Find where the given text appears and provide that cell's center as [X, Y] coordinate. 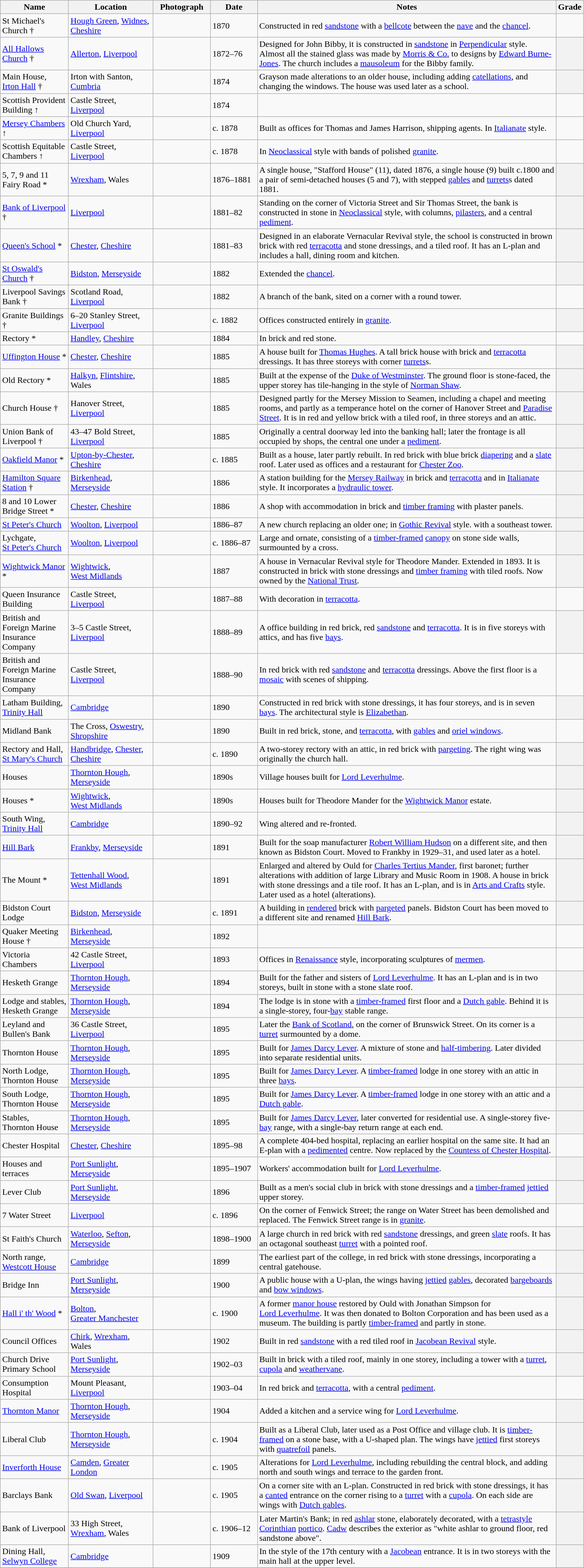
1895–1907 [234, 1169]
1896 [234, 1192]
Constructed in red sandstone with a bellcote between the nave and the chancel. [407, 26]
Grayson made alterations to an older house, including adding catellations, and changing the windows. The house was used later as a school. [407, 82]
Irton with Santon, Cumbria [111, 82]
South Wing,Trinity Hall [34, 824]
In brick and red stone. [407, 339]
All Hallows Church † [34, 54]
Built for James Darcy Lever. A mixture of stone and half-timbering. Later divided into separate residential units. [407, 1052]
Handley, Cheshire [111, 339]
Bank of Liverpool † [34, 212]
Handbridge, Chester, Cheshire [111, 754]
1887–88 [234, 599]
Originally a central doorway led into the banking hall; later the frontage is all occupied by shops, the central one under a pediment. [407, 436]
In the style of the 17th century with a Jacobean entrance. It is in two storeys with the main hall at the upper level. [407, 1557]
Rectory and Hall,St Mary's Church [34, 754]
1899 [234, 1262]
Lever Club [34, 1192]
Lychgate,St Peter's Church [34, 543]
43–47 Bold Street, Liverpool [111, 436]
North range,Westcott House [34, 1262]
Date [234, 7]
Name [34, 7]
Old Church Yard, Liverpool [111, 128]
Old Swan, Liverpool [111, 1495]
St Faith's Church [34, 1238]
Latham Building, Trinity Hall [34, 707]
Chester Hospital [34, 1145]
Council Offices [34, 1341]
Inverforth House [34, 1467]
1881–82 [234, 212]
Wrexham, Wales [111, 179]
St Michael'sChurch † [34, 26]
1876–1881 [234, 179]
Hall i' th' Wood * [34, 1313]
1892 [234, 936]
Hill Bark [34, 847]
Notes [407, 7]
Leyland and Bullen's Bank [34, 1029]
Built in red sandstone with a red tiled roof in Jacobean Revival style. [407, 1341]
Victoria Chambers [34, 960]
Rectory * [34, 339]
Stables,Thornton House [34, 1122]
Old Rectory * [34, 380]
Quaker Meeting House † [34, 936]
Hanover Street, Liverpool [111, 408]
The earliest part of the college, in red brick with stone dressings, incorporating a central gatehouse. [407, 1262]
Built in red brick, stone, and terracotta, with gables and oriel windows. [407, 731]
c. 1886–87 [234, 543]
In Neoclassical style with bands of polished granite. [407, 152]
33 High Street, Wrexham, Wales [111, 1528]
Village houses built for Lord Leverhulme. [407, 777]
Frankby, Merseyside [111, 847]
Waterloo, Sefton, Merseyside [111, 1238]
Liverpool Savings Bank † [34, 297]
Bridge Inn [34, 1285]
1888–90 [234, 674]
Halkyn, Flintshire, Wales [111, 380]
Built as offices for Thomas and James Harrison, shipping agents. In Italianate style. [407, 128]
Built for James Darcy Lever. A timber-framed lodge in one storey with an attic and a Dutch gable. [407, 1099]
36 Castle Street, Liverpool [111, 1029]
Church Drive Primary School [34, 1364]
1893 [234, 960]
1872–76 [234, 54]
Upton-by-Chester, Cheshire [111, 460]
3–5 Castle Street, Liverpool [111, 632]
Scotland Road, Liverpool [111, 297]
Built as a men's social club in brick with stone dressings and a timber-framed jettied upper storey. [407, 1192]
1902–03 [234, 1364]
North Lodge,Thornton House [34, 1075]
Tettenhall Wood,West Midlands [111, 880]
A public house with a U-plan, the wings having jettied gables, decorated bargeboards and bow windows. [407, 1285]
Barclays Bank [34, 1495]
A building in rendered brick with pargeted panels. Bidston Court has been moved to a different site and renamed Hill Bark. [407, 913]
5, 7, 9 and 11 Fairy Road * [34, 179]
Bolton,Greater Manchester [111, 1313]
Lodge and stables, Hesketh Grange [34, 1006]
Thornton Manor [34, 1411]
Later the Bank of Scotland, on the corner of Brunswick Street. On its corner is a turret surmounted by a dome. [407, 1029]
Alterations for Lord Leverhulme, including rebuilding the central block, and adding north and south wings and terrace to the garden front. [407, 1467]
The Cross, Oswestry, Shropshire [111, 731]
1895–98 [234, 1145]
Extended the chancel. [407, 273]
Mersey Chambers ↑ [34, 128]
Midland Bank [34, 731]
Location [111, 7]
Constructed in red brick with stone dressings, it has four storeys, and is in seven bays. The architectural style is Elizabethan. [407, 707]
c. 1890 [234, 754]
Built in brick with a tiled roof, mainly in one storey, including a tower with a turret, cupola and weathervane. [407, 1364]
St Peter's Church [34, 524]
Oakfield Manor * [34, 460]
Large and ornate, consisting of a timber-framed canopy on stone side walls, surmounted by a cross. [407, 543]
Queen's School * [34, 245]
Bank of Liverpool [34, 1528]
Scottish Equitable Chambers ↑ [34, 152]
Built for the father and sisters of Lord Leverhulme. It has an L-plan and is in two storeys, built in stone with a stone slate roof. [407, 982]
A branch of the bank, sited on a corner with a round tower. [407, 297]
Camden, Greater London [111, 1467]
1909 [234, 1557]
Houses and terraces [34, 1169]
c. 1882 [234, 320]
1900 [234, 1285]
1886–87 [234, 524]
A shop with accommodation in brick and timber framing with plaster panels. [407, 506]
Granite Buildings † [34, 320]
1898–1900 [234, 1238]
Houses [34, 777]
Consumption Hospital [34, 1388]
8 and 10 Lower Bridge Street * [34, 506]
Grade [570, 7]
c. 1904 [234, 1439]
c. 1891 [234, 913]
A office building in red brick, red sandstone and terracotta. It is in five storeys with attics, and has five bays. [407, 632]
A station building for the Mersey Railway in brick and terracotta and in Italianate style. It incorporates a hydraulic tower. [407, 483]
1887 [234, 571]
1870 [234, 26]
Wightwick Manor * [34, 571]
Workers' accommodation built for Lord Leverhulme. [407, 1169]
Built for James Darcy Lever. A timber-framed lodge in one storey with an attic in three bays. [407, 1075]
Dining Hall,Selwyn College [34, 1557]
A two-storey rectory with an attic, in red brick with pargeting. The right wing was originally the church hall. [407, 754]
The Mount * [34, 880]
1884 [234, 339]
On the corner of Fenwick Street; the range on Water Street has been demolished and replaced. The Fenwick Street range is in granite. [407, 1216]
1881–83 [234, 245]
In red brick with red sandstone and terracotta dressings. Above the first floor is a mosaic with scenes of shipping. [407, 674]
7 Water Street [34, 1216]
Bidston Court Lodge [34, 913]
c. 1896 [234, 1216]
Allerton, Liverpool [111, 54]
c. 1900 [234, 1313]
With decoration in terracotta. [407, 599]
Chirk, Wrexham, Wales [111, 1341]
Liberal Club [34, 1439]
Queen Insurance Building [34, 599]
Built at the expense of the Duke of Westminster. The ground floor is stone-faced, the upper storey has tile-hanging in the style of Norman Shaw. [407, 380]
Thornton House [34, 1052]
Mount Pleasant, Liverpool [111, 1388]
A house built for Thomas Hughes. A tall brick house with brick and terracotta dressings. It has three storeys with corner turretss. [407, 357]
Photograph [182, 7]
Union Bank of Liverpool † [34, 436]
c. 1885 [234, 460]
Houses * [34, 801]
1890–92 [234, 824]
In red brick and terracotta, with a central pediment. [407, 1388]
St Oswald'sChurch † [34, 273]
The lodge is in stone with a timber-framed first floor and a Dutch gable. Behind it is a single-storey, four-bay stable range. [407, 1006]
Offices in Renaissance style, incorporating sculptures of mermen. [407, 960]
Main House,Irton Hall † [34, 82]
Offices constructed entirely in granite. [407, 320]
Built for James Darcy Lever, later converted for residential use. A single-storey five-bay range, with a single-bay return range at each end. [407, 1122]
1902 [234, 1341]
A large church in red brick with red sandstone dressings, and green slate roofs. It has an octagonal southeast turret with a pointed roof. [407, 1238]
A new church replacing an older one; in Gothic Revival style. with a southeast tower. [407, 524]
6–20 Stanley Street, Liverpool [111, 320]
c. 1906–12 [234, 1528]
Hesketh Grange [34, 982]
Wing altered and re-fronted. [407, 824]
1904 [234, 1411]
42 Castle Street, Liverpool [111, 960]
Scottish Provident Building ↑ [34, 105]
Added a kitchen and a service wing for Lord Leverhulme. [407, 1411]
Hamilton Square Station † [34, 483]
Church House † [34, 408]
Houses built for Theodore Mander for the Wightwick Manor estate. [407, 801]
Uffington House * [34, 357]
Hough Green, Widnes, Cheshire [111, 26]
South Lodge,Thornton House [34, 1099]
1888–89 [234, 632]
1903–04 [234, 1388]
